For the text-containing cell, return its midpoint in (X, Y) coordinate format. 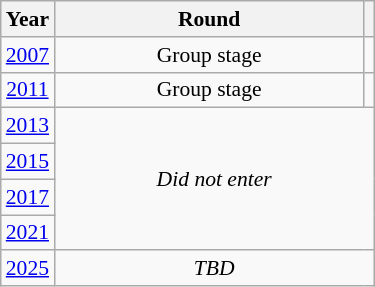
2007 (28, 55)
Round (209, 19)
2011 (28, 90)
2017 (28, 197)
2013 (28, 126)
Year (28, 19)
2021 (28, 233)
TBD (214, 269)
Did not enter (214, 179)
2025 (28, 269)
2015 (28, 162)
